Scan for the cell matching the given text and deliver its (x, y) coordinate at center. 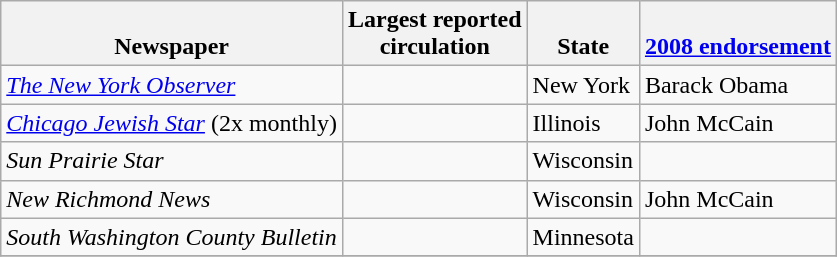
New Richmond News (172, 199)
Illinois (583, 123)
State (583, 34)
Minnesota (583, 237)
New York (583, 85)
Chicago Jewish Star (2x monthly) (172, 123)
The New York Observer (172, 85)
Barack Obama (738, 85)
Largest reportedcirculation (434, 34)
Newspaper (172, 34)
South Washington County Bulletin (172, 237)
2008 endorsement (738, 34)
Sun Prairie Star (172, 161)
